Return (x, y) of the center of cell containing provided text 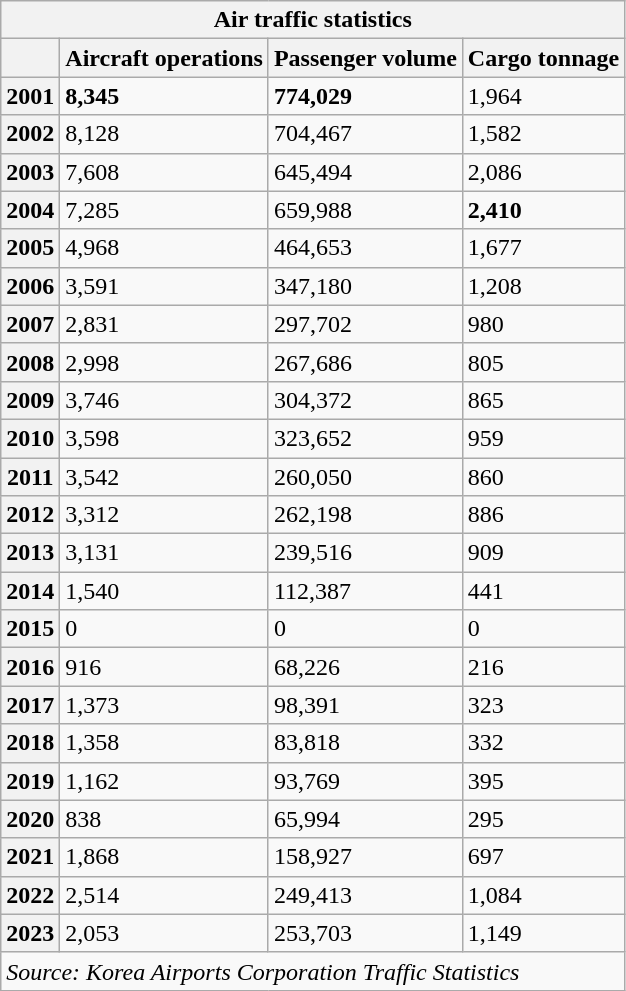
1,373 (164, 705)
980 (543, 324)
7,608 (164, 172)
3,542 (164, 477)
2,053 (164, 933)
158,927 (365, 857)
Passenger volume (365, 58)
2015 (30, 629)
Aircraft operations (164, 58)
2023 (30, 933)
1,868 (164, 857)
2014 (30, 591)
2006 (30, 286)
3,591 (164, 286)
2009 (30, 400)
332 (543, 743)
Source: Korea Airports Corporation Traffic Statistics (313, 971)
216 (543, 667)
1,582 (543, 134)
2019 (30, 781)
83,818 (365, 743)
959 (543, 438)
3,312 (164, 515)
3,598 (164, 438)
2012 (30, 515)
1,208 (543, 286)
1,358 (164, 743)
865 (543, 400)
Air traffic statistics (313, 20)
2007 (30, 324)
1,964 (543, 96)
1,149 (543, 933)
704,467 (365, 134)
697 (543, 857)
2022 (30, 895)
68,226 (365, 667)
2001 (30, 96)
909 (543, 553)
464,653 (365, 248)
93,769 (365, 781)
112,387 (365, 591)
3,131 (164, 553)
1,084 (543, 895)
2011 (30, 477)
2,998 (164, 362)
1,677 (543, 248)
1,540 (164, 591)
2002 (30, 134)
295 (543, 819)
659,988 (365, 210)
441 (543, 591)
323 (543, 705)
2016 (30, 667)
2,410 (543, 210)
886 (543, 515)
805 (543, 362)
260,050 (365, 477)
2017 (30, 705)
304,372 (365, 400)
2,514 (164, 895)
2013 (30, 553)
262,198 (365, 515)
7,285 (164, 210)
8,345 (164, 96)
860 (543, 477)
2005 (30, 248)
347,180 (365, 286)
774,029 (365, 96)
2020 (30, 819)
645,494 (365, 172)
2003 (30, 172)
297,702 (365, 324)
395 (543, 781)
1,162 (164, 781)
4,968 (164, 248)
3,746 (164, 400)
239,516 (365, 553)
838 (164, 819)
65,994 (365, 819)
8,128 (164, 134)
253,703 (365, 933)
249,413 (365, 895)
Cargo tonnage (543, 58)
2021 (30, 857)
323,652 (365, 438)
2,831 (164, 324)
916 (164, 667)
2,086 (543, 172)
2004 (30, 210)
2008 (30, 362)
267,686 (365, 362)
2010 (30, 438)
2018 (30, 743)
98,391 (365, 705)
